For the text-containing cell, return its midpoint in [X, Y] coordinate format. 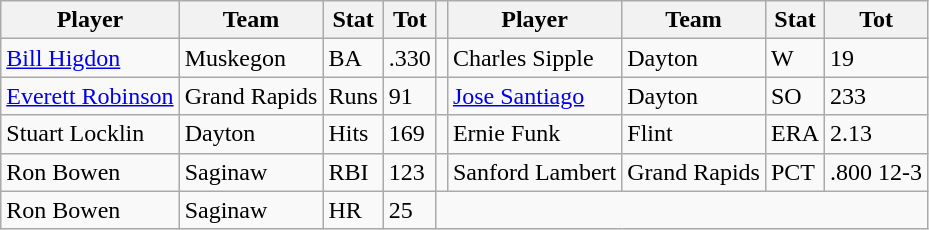
Hits [353, 134]
Jose Santiago [534, 96]
Ernie Funk [534, 134]
BA [353, 58]
SO [794, 96]
Flint [694, 134]
Bill Higdon [90, 58]
HR [353, 210]
123 [410, 172]
Stuart Locklin [90, 134]
ERA [794, 134]
W [794, 58]
Sanford Lambert [534, 172]
Charles Sipple [534, 58]
25 [410, 210]
Runs [353, 96]
.800 12-3 [876, 172]
Muskegon [251, 58]
.330 [410, 58]
2.13 [876, 134]
169 [410, 134]
RBI [353, 172]
Everett Robinson [90, 96]
91 [410, 96]
PCT [794, 172]
19 [876, 58]
233 [876, 96]
